Capture the cell that displays the provided text and extract its [X, Y] central coordinate. 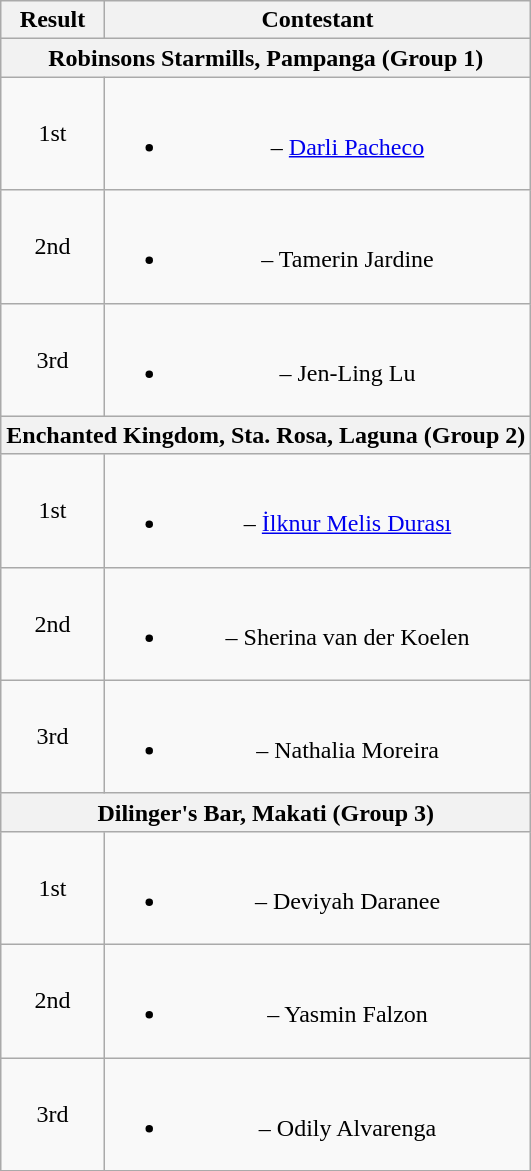
– Sherina van der Koelen [318, 624]
Robinsons Starmills, Pampanga (Group 1) [266, 58]
Dilinger's Bar, Makati (Group 3) [266, 812]
– Tamerin Jardine [318, 246]
– Deviyah Daranee [318, 888]
Result [52, 20]
– Nathalia Moreira [318, 736]
Contestant [318, 20]
– Jen-Ling Lu [318, 360]
– İlknur Melis Durası [318, 510]
Enchanted Kingdom, Sta. Rosa, Laguna (Group 2) [266, 435]
– Odily Alvarenga [318, 1114]
– Yasmin Falzon [318, 1000]
– Darli Pacheco [318, 134]
